Return the [X, Y] coordinate for the center point of the cell that contains the specified text.  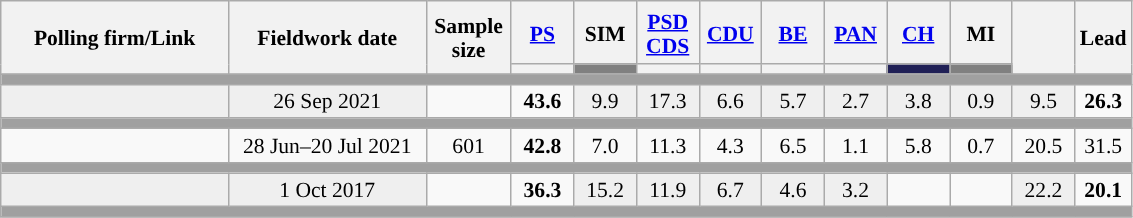
3.8 [918, 101]
Lead [1104, 38]
BE [794, 32]
5.8 [918, 146]
15.2 [606, 190]
2.7 [856, 101]
20.5 [1044, 146]
SIM [606, 32]
CDU [730, 32]
Fieldwork date [327, 38]
CH [918, 32]
9.5 [1044, 101]
1.1 [856, 146]
20.1 [1104, 190]
26.3 [1104, 101]
PS [542, 32]
26 Sep 2021 [327, 101]
3.2 [856, 190]
Polling firm/Link [115, 38]
22.2 [1044, 190]
31.5 [1104, 146]
17.3 [668, 101]
PAN [856, 32]
MI [982, 32]
42.8 [542, 146]
43.6 [542, 101]
6.7 [730, 190]
4.6 [794, 190]
4.3 [730, 146]
11.3 [668, 146]
7.0 [606, 146]
Sample size [468, 38]
601 [468, 146]
11.9 [668, 190]
6.6 [730, 101]
5.7 [794, 101]
9.9 [606, 101]
6.5 [794, 146]
0.9 [982, 101]
0.7 [982, 146]
PSDCDS [668, 32]
36.3 [542, 190]
1 Oct 2017 [327, 190]
28 Jun–20 Jul 2021 [327, 146]
